Locate the cell with the specified text and output its (X, Y) center coordinate. 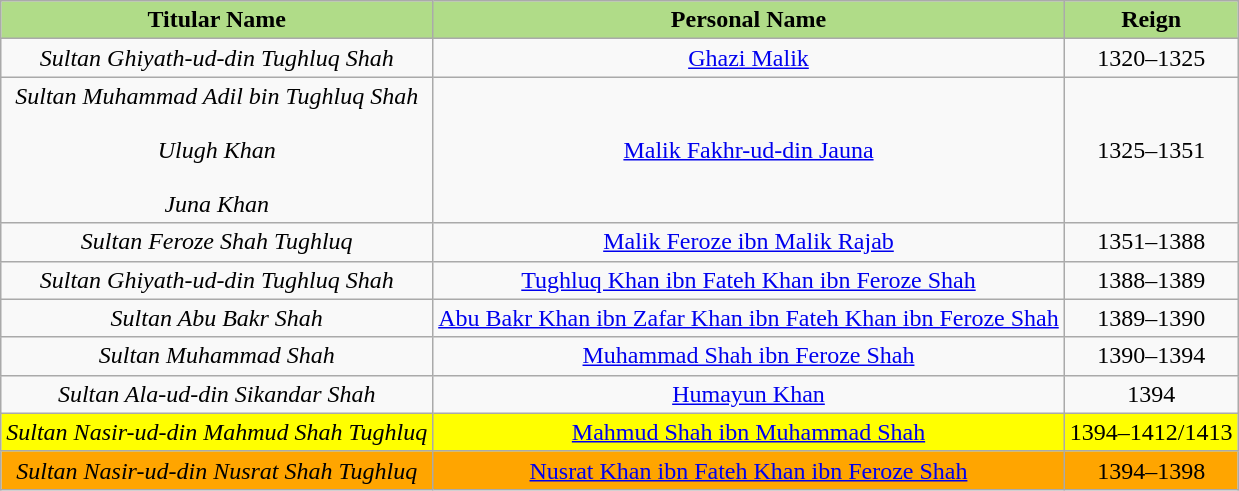
Personal Name (749, 20)
1325–1351 (1151, 150)
Tughluq Khan ibn Fateh Khan ibn Feroze Shah (749, 280)
Sultan Nasir-ud-din Nusrat Shah Tughluq (217, 470)
1389–1390 (1151, 318)
1394 (1151, 394)
Malik Fakhr-ud-din Jauna (749, 150)
1394–1412/1413 (1151, 432)
Sultan Muhammad Adil bin Tughluq Shah Ulugh Khan Juna Khan (217, 150)
Sultan Ala-ud-din Sikandar Shah (217, 394)
Sultan Nasir-ud-din Mahmud Shah Tughluq (217, 432)
Sultan Feroze Shah Tughluq (217, 242)
Sultan Muhammad Shah (217, 356)
Titular Name (217, 20)
Muhammad Shah ibn Feroze Shah (749, 356)
Malik Feroze ibn Malik Rajab (749, 242)
Mahmud Shah ibn Muhammad Shah (749, 432)
Humayun Khan (749, 394)
1394–1398 (1151, 470)
1390–1394 (1151, 356)
Reign (1151, 20)
Ghazi Malik (749, 58)
Abu Bakr Khan ibn Zafar Khan ibn Fateh Khan ibn Feroze Shah (749, 318)
Sultan Abu Bakr Shah (217, 318)
1388–1389 (1151, 280)
Nusrat Khan ibn Fateh Khan ibn Feroze Shah (749, 470)
1320–1325 (1151, 58)
1351–1388 (1151, 242)
